Search for the cell housing the specified text and yield its (x, y) center coordinate. 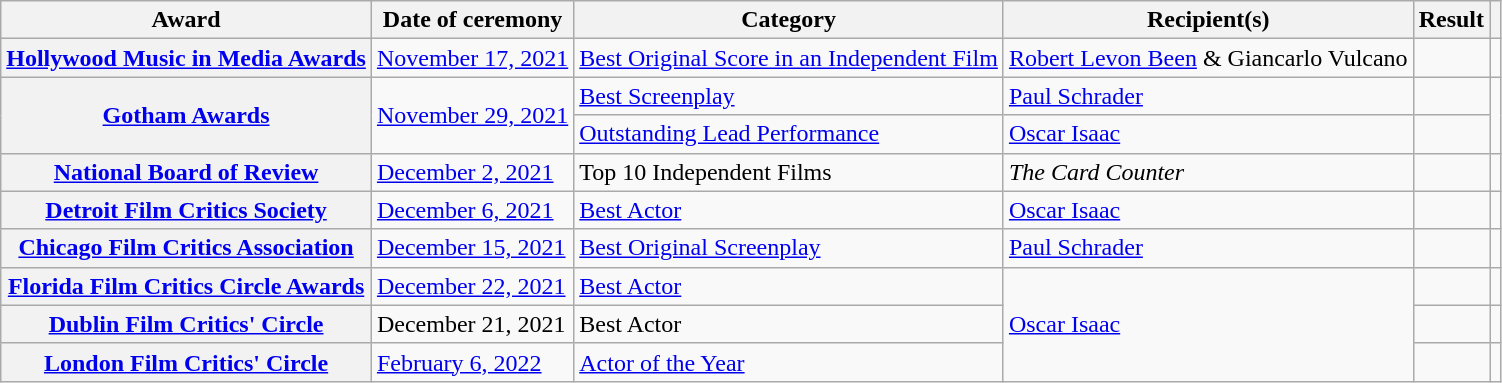
Florida Film Critics Circle Awards (186, 286)
Top 10 Independent Films (789, 172)
London Film Critics' Circle (186, 362)
Outstanding Lead Performance (789, 134)
Best Screenplay (789, 96)
December 21, 2021 (472, 324)
Chicago Film Critics Association (186, 248)
Dublin Film Critics' Circle (186, 324)
Best Original Score in an Independent Film (789, 58)
Result (1451, 20)
Award (186, 20)
National Board of Review (186, 172)
Robert Levon Been & Giancarlo Vulcano (1208, 58)
Detroit Film Critics Society (186, 210)
February 6, 2022 (472, 362)
Best Original Screenplay (789, 248)
December 22, 2021 (472, 286)
November 17, 2021 (472, 58)
Recipient(s) (1208, 20)
Date of ceremony (472, 20)
Gotham Awards (186, 115)
November 29, 2021 (472, 115)
December 2, 2021 (472, 172)
December 15, 2021 (472, 248)
Hollywood Music in Media Awards (186, 58)
Category (789, 20)
December 6, 2021 (472, 210)
Actor of the Year (789, 362)
The Card Counter (1208, 172)
